Return [x, y] of the center of cell containing provided text 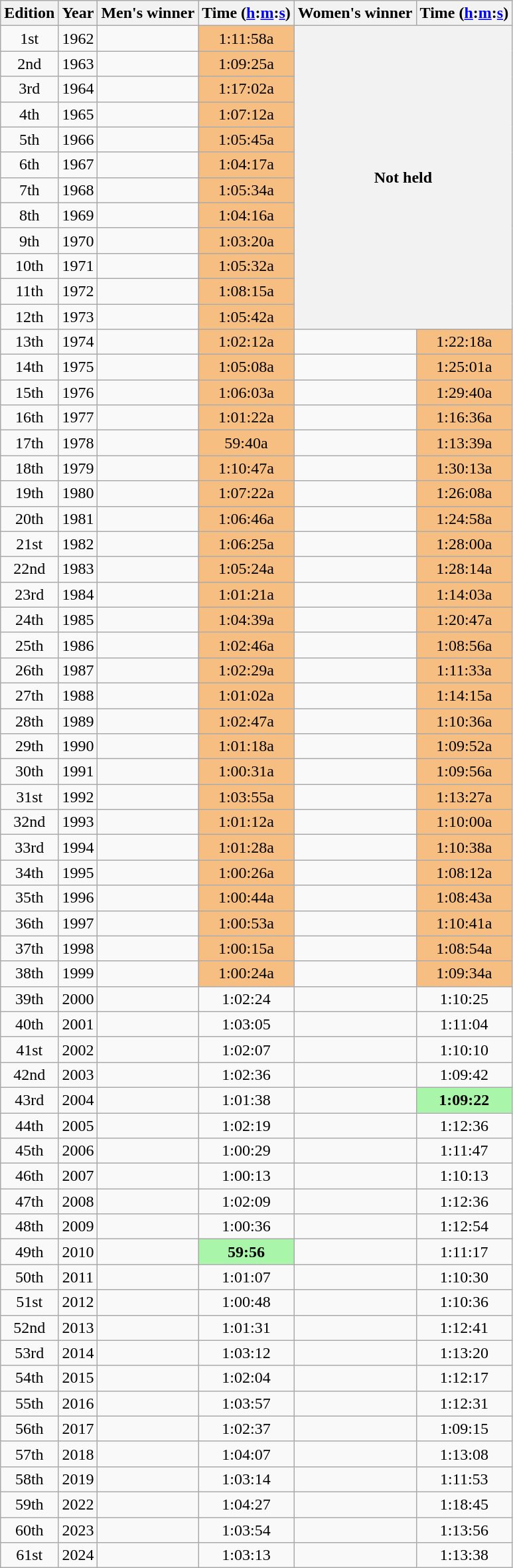
1:05:34a [247, 190]
42nd [29, 1075]
1:01:07 [247, 1277]
3rd [29, 89]
21st [29, 544]
60th [29, 1529]
1986 [78, 645]
1:30:13a [465, 468]
1:00:53a [247, 923]
1:11:04 [465, 1024]
1:26:08a [465, 493]
1:08:15a [247, 291]
1:00:15a [247, 948]
1:09:56a [465, 772]
35th [29, 898]
1:17:02a [247, 89]
1:05:08a [247, 367]
1:10:36a [465, 721]
1:03:12 [247, 1353]
1:03:14 [247, 1479]
1:02:24 [247, 999]
1:02:37 [247, 1429]
15th [29, 392]
1:01:38 [247, 1100]
2010 [78, 1252]
2012 [78, 1302]
32nd [29, 822]
12th [29, 317]
1:06:46a [247, 519]
1982 [78, 544]
1979 [78, 468]
1:06:03a [247, 392]
1:04:39a [247, 620]
23rd [29, 594]
1:00:29 [247, 1151]
1:11:53 [465, 1479]
19th [29, 493]
43rd [29, 1100]
1:02:47a [247, 721]
11th [29, 291]
1974 [78, 342]
8th [29, 215]
2019 [78, 1479]
1:10:41a [465, 923]
7th [29, 190]
22nd [29, 569]
1:03:13 [247, 1555]
30th [29, 772]
1:02:12a [247, 342]
1:08:56a [465, 645]
1983 [78, 569]
53rd [29, 1353]
1971 [78, 266]
1:10:00a [465, 822]
2011 [78, 1277]
1977 [78, 418]
1998 [78, 948]
20th [29, 519]
1:28:00a [465, 544]
Women's winner [355, 13]
1:12:41 [465, 1328]
2013 [78, 1328]
1996 [78, 898]
1:08:43a [465, 898]
1:08:12a [465, 873]
1:00:36 [247, 1227]
34th [29, 873]
25th [29, 645]
2023 [78, 1529]
2004 [78, 1100]
10th [29, 266]
1972 [78, 291]
17th [29, 443]
1995 [78, 873]
29th [29, 746]
1:25:01a [465, 367]
1:12:54 [465, 1227]
1993 [78, 822]
27th [29, 695]
2014 [78, 1353]
1973 [78, 317]
36th [29, 923]
2017 [78, 1429]
54th [29, 1378]
2002 [78, 1049]
Not held [403, 178]
1988 [78, 695]
52nd [29, 1328]
1970 [78, 240]
16th [29, 418]
1:10:38a [465, 847]
50th [29, 1277]
1966 [78, 139]
1:11:47 [465, 1151]
1:20:47a [465, 620]
1:04:17a [247, 165]
1:01:31 [247, 1328]
1st [29, 39]
1:07:22a [247, 493]
49th [29, 1252]
2006 [78, 1151]
46th [29, 1176]
51st [29, 1302]
1:05:32a [247, 266]
1:05:24a [247, 569]
18th [29, 468]
1:02:04 [247, 1378]
1:05:45a [247, 139]
2018 [78, 1454]
1:04:07 [247, 1454]
38th [29, 974]
26th [29, 670]
1:00:48 [247, 1302]
39th [29, 999]
1:29:40a [465, 392]
1963 [78, 64]
24th [29, 620]
2000 [78, 999]
1:09:34a [465, 974]
1989 [78, 721]
1978 [78, 443]
1:09:52a [465, 746]
48th [29, 1227]
1:00:44a [247, 898]
1:12:31 [465, 1403]
1:03:20a [247, 240]
1:09:22 [465, 1100]
59:56 [247, 1252]
1962 [78, 39]
1964 [78, 89]
1999 [78, 974]
44th [29, 1126]
1:07:12a [247, 114]
1:02:09 [247, 1201]
1:01:21a [247, 594]
1:22:18a [465, 342]
1:10:13 [465, 1176]
1981 [78, 519]
1:13:08 [465, 1454]
1:00:24a [247, 974]
1:11:58a [247, 39]
1980 [78, 493]
1:09:25a [247, 64]
1:04:16a [247, 215]
1:02:29a [247, 670]
1:04:27 [247, 1504]
55th [29, 1403]
41st [29, 1049]
1:16:36a [465, 418]
61st [29, 1555]
28th [29, 721]
1:02:36 [247, 1075]
2016 [78, 1403]
1:09:42 [465, 1075]
1:10:10 [465, 1049]
1:28:14a [465, 569]
1:10:25 [465, 999]
1:13:38 [465, 1555]
1:02:19 [247, 1126]
1992 [78, 797]
1976 [78, 392]
1:03:05 [247, 1024]
1:09:15 [465, 1429]
1994 [78, 847]
2001 [78, 1024]
1990 [78, 746]
1:00:26a [247, 873]
1:14:15a [465, 695]
47th [29, 1201]
1:06:25a [247, 544]
1:13:39a [465, 443]
1:03:55a [247, 797]
1:01:02a [247, 695]
1:00:31a [247, 772]
13th [29, 342]
2007 [78, 1176]
58th [29, 1479]
1:01:18a [247, 746]
1967 [78, 165]
1:24:58a [465, 519]
59th [29, 1504]
2008 [78, 1201]
1:13:20 [465, 1353]
1975 [78, 367]
2015 [78, 1378]
2005 [78, 1126]
37th [29, 948]
1:12:17 [465, 1378]
2009 [78, 1227]
31st [29, 797]
1:13:56 [465, 1529]
1:11:33a [465, 670]
5th [29, 139]
4th [29, 114]
1997 [78, 923]
1:10:30 [465, 1277]
1:14:03a [465, 594]
1:11:17 [465, 1252]
9th [29, 240]
1:03:57 [247, 1403]
1:02:07 [247, 1049]
1:02:46a [247, 645]
57th [29, 1454]
1:03:54 [247, 1529]
1985 [78, 620]
2024 [78, 1555]
1:08:54a [465, 948]
45th [29, 1151]
1:01:28a [247, 847]
2022 [78, 1504]
40th [29, 1024]
1:05:42a [247, 317]
2003 [78, 1075]
Men's winner [148, 13]
1969 [78, 215]
2nd [29, 64]
1984 [78, 594]
1:10:36 [465, 1302]
Edition [29, 13]
56th [29, 1429]
Year [78, 13]
1991 [78, 772]
59:40a [247, 443]
1:01:12a [247, 822]
14th [29, 367]
1968 [78, 190]
1987 [78, 670]
1965 [78, 114]
1:13:27a [465, 797]
1:18:45 [465, 1504]
6th [29, 165]
33rd [29, 847]
1:01:22a [247, 418]
1:00:13 [247, 1176]
1:10:47a [247, 468]
